From the cell containing the given text, extract its center point as (x, y) coordinate. 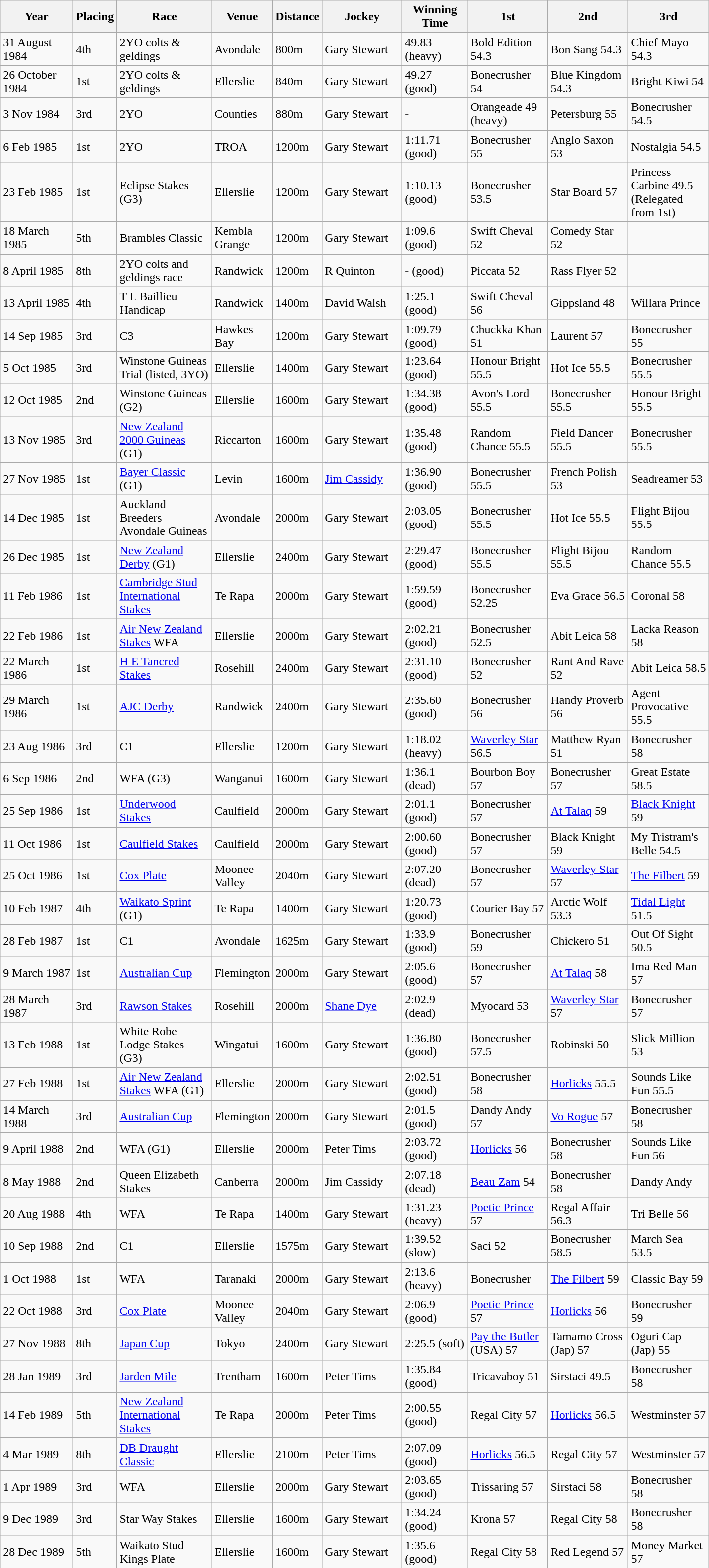
1:20.73 (good) (435, 908)
880m (297, 114)
Comedy Star 52 (588, 238)
Levin (242, 479)
Jockey (362, 17)
Bright Kiwi 54 (668, 82)
Star Way Stakes (165, 1519)
WFA (G1) (165, 1149)
28 Jan 1989 (37, 1376)
1:33.9 (good) (435, 940)
Sounds Like Fun 56 (668, 1149)
Japan Cup (165, 1343)
28 Feb 1987 (37, 940)
13 April 1985 (37, 303)
Dandy Andy (668, 1182)
AJC Derby (165, 707)
2:35.60 (good) (435, 707)
Horlicks 55.5 (588, 1084)
22 Feb 1986 (37, 635)
2:01.5 (good) (435, 1117)
Nostalgia 54.5 (668, 147)
Sirstaci 58 (588, 1487)
14 Sep 1985 (37, 335)
1:36.90 (good) (435, 479)
1:36.1 (dead) (435, 779)
Bonecrusher 58.5 (588, 1246)
5 Oct 1985 (37, 368)
22 March 1986 (37, 668)
David Walsh (362, 303)
1 Oct 1988 (37, 1278)
1:09.79 (good) (435, 335)
2:02.9 (dead) (435, 1005)
1:36.80 (good) (435, 1045)
Eva Grace 56.5 (588, 596)
At Talaq 59 (588, 811)
1:39.52 (slow) (435, 1246)
Myocard 53 (508, 1005)
Krona 57 (508, 1519)
1:25.1 (good) (435, 303)
Tamamo Cross (Jap) 57 (588, 1343)
Caulfield Stakes (165, 844)
9 April 1988 (37, 1149)
23 Aug 1986 (37, 746)
Tidal Light 51.5 (668, 908)
Bon Sang 54.3 (588, 49)
1:59.59 (good) (435, 596)
Pay the Butler (USA) 57 (508, 1343)
25 Oct 1986 (37, 875)
Star Board 57 (588, 192)
Winstone Guineas (G2) (165, 400)
1:34.38 (good) (435, 400)
Chickero 51 (588, 940)
Gippsland 48 (588, 303)
28 March 1987 (37, 1005)
2:29.47 (good) (435, 557)
Saci 52 (508, 1246)
1 Apr 1989 (37, 1487)
C3 (165, 335)
R Quinton (362, 270)
Agent Provocative 55.5 (668, 707)
1:35.6 (good) (435, 1552)
2:06.9 (good) (435, 1311)
Riccarton (242, 440)
2:05.6 (good) (435, 973)
Coronal 58 (668, 596)
14 Feb 1989 (37, 1415)
800m (297, 49)
2:03.72 (good) (435, 1149)
13 Nov 1985 (37, 440)
Red Legend 57 (588, 1552)
Anglo Saxon 53 (588, 147)
Handy Proverb 56 (588, 707)
Oguri Cap (Jap) 55 (668, 1343)
Swift Cheval 52 (508, 238)
New Zealand Derby (G1) (165, 557)
25 Sep 1986 (37, 811)
Tokyo (242, 1343)
Bonecrusher 52.25 (508, 596)
9 March 1987 (37, 973)
2:03.05 (good) (435, 518)
Beau Zam 54 (508, 1182)
2:03.65 (good) (435, 1487)
Rant And Rave 52 (588, 668)
Princess Carbine 49.5 (Relegated from 1st) (668, 192)
2:31.10 (good) (435, 668)
1:09.6 (good) (435, 238)
840m (297, 82)
1575m (297, 1246)
Canberra (242, 1182)
Underwood Stakes (165, 811)
Rass Flyer 52 (588, 270)
March Sea 53.5 (668, 1246)
Sirstaci 49.5 (588, 1376)
T L Baillieu Handicap (165, 303)
Bold Edition 54.3 (508, 49)
2:02.21 (good) (435, 635)
13 Feb 1988 (37, 1045)
Counties (242, 114)
Placing (95, 17)
11 Feb 1986 (37, 596)
Winstone Guineas Trial (listed, 3YO) (165, 368)
- (435, 114)
27 Nov 1985 (37, 479)
2YO colts and geldings race (165, 270)
Waikato Sprint (G1) (165, 908)
At Talaq 58 (588, 973)
French Polish 53 (588, 479)
1:23.64 (good) (435, 368)
1:10.13 (good) (435, 192)
27 Nov 1988 (37, 1343)
Tricavaboy 51 (508, 1376)
Chief Mayo 54.3 (668, 49)
New Zealand 2000 Guineas (G1) (165, 440)
Venue (242, 17)
Swift Cheval 56 (508, 303)
Matthew Ryan 51 (588, 746)
1:35.48 (good) (435, 440)
2:01.1 (good) (435, 811)
Bonecrusher 57.5 (508, 1045)
29 March 1986 (37, 707)
1:31.23 (heavy) (435, 1214)
31 August 1984 (37, 49)
Orangeade 49 (heavy) (508, 114)
Year (37, 17)
Abit Leica 58 (588, 635)
1:34.24 (good) (435, 1519)
Regal Affair 56.3 (588, 1214)
9 Dec 1989 (37, 1519)
3 Nov 1984 (37, 114)
Air New Zealand Stakes WFA (G1) (165, 1084)
My Tristram's Belle 54.5 (668, 844)
Rawson Stakes (165, 1005)
Laurent 57 (588, 335)
WFA (G3) (165, 779)
Bonecrusher 54.5 (668, 114)
2:00.60 (good) (435, 844)
18 March 1985 (37, 238)
Brambles Classic (165, 238)
Race (165, 17)
1:35.84 (good) (435, 1376)
Great Estate 58.5 (668, 779)
2:07.20 (dead) (435, 875)
Slick Million 53 (668, 1045)
20 Aug 1988 (37, 1214)
22 Oct 1988 (37, 1311)
Bayer Classic (G1) (165, 479)
10 Feb 1987 (37, 908)
Seadreamer 53 (668, 479)
Bonecrusher 52.5 (508, 635)
Hawkes Bay (242, 335)
Bourbon Boy 57 (508, 779)
14 March 1988 (37, 1117)
49.27 (good) (435, 82)
Bonecrusher 56 (508, 707)
Robinski 50 (588, 1045)
H E Tancred Stakes (165, 668)
Cambridge Stud International Stakes (165, 596)
14 Dec 1985 (37, 518)
4 Mar 1989 (37, 1454)
Abit Leica 58.5 (668, 668)
1:18.02 (heavy) (435, 746)
26 Dec 1985 (37, 557)
Dandy Andy 57 (508, 1117)
2:07.09 (good) (435, 1454)
Blue Kingdom 54.3 (588, 82)
2:02.51 (good) (435, 1084)
11 Oct 1986 (37, 844)
Courier Bay 57 (508, 908)
6 Sep 1986 (37, 779)
Arctic Wolf 53.3 (588, 908)
Auckland Breeders Avondale Guineas (165, 518)
TROA (242, 147)
1625m (297, 940)
Ima Red Man 57 (668, 973)
Trissaring 57 (508, 1487)
Field Dancer 55.5 (588, 440)
10 Sep 1988 (37, 1246)
27 Feb 1988 (37, 1084)
Out Of Sight 50.5 (668, 940)
Sounds Like Fun 55.5 (668, 1084)
8 April 1985 (37, 270)
Classic Bay 59 (668, 1278)
Lacka Reason 58 (668, 635)
Vo Rogue 57 (588, 1117)
2:07.18 (dead) (435, 1182)
Taranaki (242, 1278)
Chuckka Khan 51 (508, 335)
Eclipse Stakes (G3) (165, 192)
28 Dec 1989 (37, 1552)
- (good) (435, 270)
Jarden Mile (165, 1376)
Money Market 57 (668, 1552)
2:00.55 (good) (435, 1415)
Trentham (242, 1376)
Queen Elizabeth Stakes (165, 1182)
Kembla Grange (242, 238)
6 Feb 1985 (37, 147)
49.83 (heavy) (435, 49)
Winning Time (435, 17)
Bonecrusher 53.5 (508, 192)
1:11.71 (good) (435, 147)
Air New Zealand Stakes WFA (165, 635)
2100m (297, 1454)
Avon's Lord 55.5 (508, 400)
New Zealand International Stakes (165, 1415)
Bonecrusher 54 (508, 82)
Wanganui (242, 779)
Piccata 52 (508, 270)
White Robe Lodge Stakes (G3) (165, 1045)
8 May 1988 (37, 1182)
12 Oct 1985 (37, 400)
Wingatui (242, 1045)
2:13.6 (heavy) (435, 1278)
Bonecrusher (508, 1278)
Shane Dye (362, 1005)
Willara Prince (668, 303)
Bonecrusher 52 (508, 668)
Waverley Star 56.5 (508, 746)
Distance (297, 17)
Petersburg 55 (588, 114)
26 October 1984 (37, 82)
Waikato Stud Kings Plate (165, 1552)
23 Feb 1985 (37, 192)
2:25.5 (soft) (435, 1343)
Tri Belle 56 (668, 1214)
DB Draught Classic (165, 1454)
